Find where the given text appears and provide that cell's center as (X, Y) coordinate. 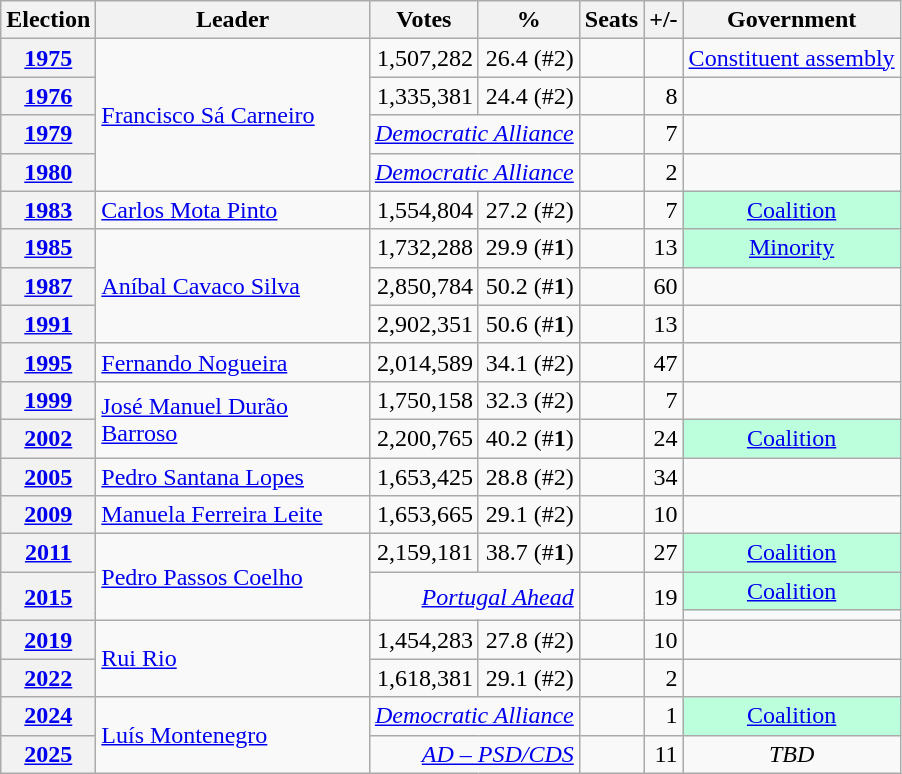
Rui Rio (233, 659)
34.1 (#2) (528, 362)
Fernando Nogueira (233, 362)
26.4 (#2) (528, 58)
2015 (48, 596)
2002 (48, 438)
2,014,589 (424, 362)
José Manuel Durão Barroso (233, 419)
38.7 (#1) (528, 553)
24 (664, 438)
28.8 (#2) (528, 477)
8 (664, 96)
Constituent assembly (792, 58)
TBD (792, 754)
40.2 (#1) (528, 438)
27 (664, 553)
24.4 (#2) (528, 96)
1979 (48, 134)
2005 (48, 477)
2025 (48, 754)
Seats (611, 20)
1,454,283 (424, 640)
1987 (48, 286)
1,653,425 (424, 477)
60 (664, 286)
29.9 (#1) (528, 248)
19 (664, 596)
2019 (48, 640)
Government (792, 20)
1 (664, 716)
Luís Montenegro (233, 735)
1,335,381 (424, 96)
2,902,351 (424, 324)
1976 (48, 96)
1983 (48, 210)
Francisco Sá Carneiro (233, 115)
1,554,804 (424, 210)
2022 (48, 678)
1980 (48, 172)
Carlos Mota Pinto (233, 210)
1991 (48, 324)
1,653,665 (424, 515)
1,507,282 (424, 58)
Portugal Ahead (474, 596)
2,200,765 (424, 438)
11 (664, 754)
32.3 (#2) (528, 400)
50.2 (#1) (528, 286)
Election (48, 20)
2,850,784 (424, 286)
Aníbal Cavaco Silva (233, 286)
+/- (664, 20)
2024 (48, 716)
1995 (48, 362)
Votes (424, 20)
50.6 (#1) (528, 324)
1,750,158 (424, 400)
2009 (48, 515)
47 (664, 362)
AD – PSD/CDS (474, 754)
Minority (792, 248)
Leader (233, 20)
% (528, 20)
1975 (48, 58)
2,159,181 (424, 553)
Pedro Passos Coelho (233, 578)
Manuela Ferreira Leite (233, 515)
27.2 (#2) (528, 210)
1,732,288 (424, 248)
2011 (48, 553)
1985 (48, 248)
Pedro Santana Lopes (233, 477)
1,618,381 (424, 678)
1999 (48, 400)
34 (664, 477)
27.8 (#2) (528, 640)
